Capture the cell that displays the provided text and extract its [x, y] central coordinate. 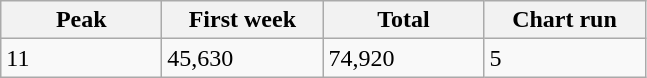
5 [564, 58]
Chart run [564, 20]
74,920 [404, 58]
11 [82, 58]
Total [404, 20]
First week [242, 20]
Peak [82, 20]
45,630 [242, 58]
